Identify which cell holds the provided text, then report its [x, y] central coordinate. 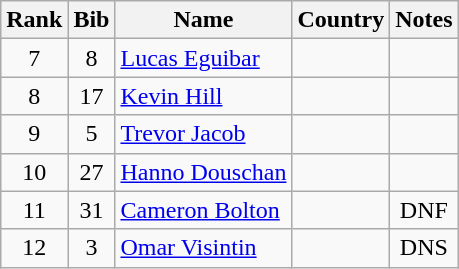
7 [34, 58]
11 [34, 210]
Kevin Hill [204, 96]
5 [92, 134]
3 [92, 248]
Cameron Bolton [204, 210]
17 [92, 96]
Hanno Douschan [204, 172]
DNF [424, 210]
Omar Visintin [204, 248]
Rank [34, 20]
27 [92, 172]
31 [92, 210]
10 [34, 172]
Lucas Eguibar [204, 58]
Name [204, 20]
Notes [424, 20]
Country [341, 20]
9 [34, 134]
12 [34, 248]
Bib [92, 20]
DNS [424, 248]
Trevor Jacob [204, 134]
